Return the [X, Y] coordinate for the center point of the cell that contains the specified text.  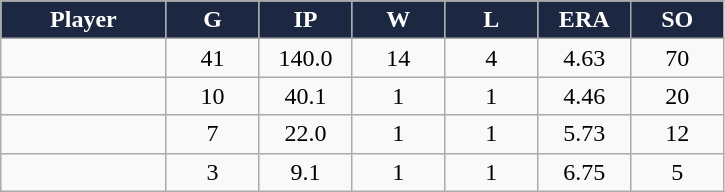
12 [678, 134]
5 [678, 172]
6.75 [584, 172]
Player [84, 20]
5.73 [584, 134]
G [212, 20]
4.63 [584, 58]
140.0 [306, 58]
40.1 [306, 96]
4.46 [584, 96]
ERA [584, 20]
3 [212, 172]
9.1 [306, 172]
70 [678, 58]
IP [306, 20]
4 [492, 58]
W [398, 20]
L [492, 20]
10 [212, 96]
SO [678, 20]
20 [678, 96]
22.0 [306, 134]
14 [398, 58]
7 [212, 134]
41 [212, 58]
